Pinpoint the cell where the given text exists, returning its (X, Y) midpoint coordinate. 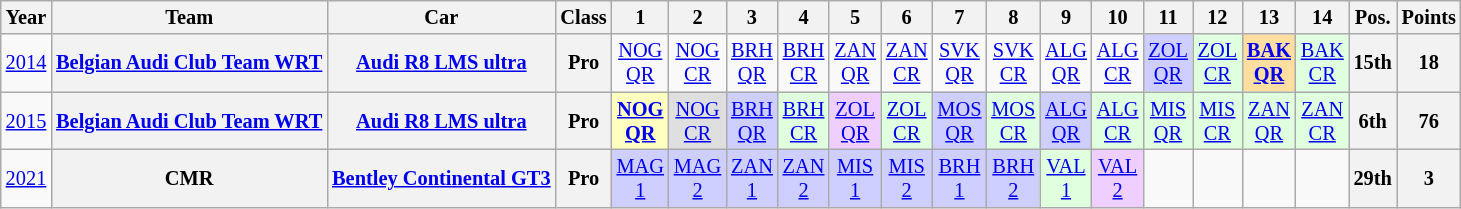
18 (1429, 63)
2015 (26, 121)
Year (26, 17)
Bentley Continental GT3 (441, 178)
5 (855, 17)
MAG2 (698, 178)
15th (1373, 63)
Points (1429, 17)
MIS2 (907, 178)
MOSQR (959, 121)
6th (1373, 121)
Team (189, 17)
76 (1429, 121)
SVKCR (1013, 63)
13 (1269, 17)
MISCR (1218, 121)
ZAN1 (752, 178)
Car (441, 17)
8 (1013, 17)
MAG1 (640, 178)
4 (804, 17)
29th (1373, 178)
BAKQR (1269, 63)
ZAN2 (804, 178)
10 (1118, 17)
MIS1 (855, 178)
7 (959, 17)
14 (1322, 17)
2 (698, 17)
BRH2 (1013, 178)
2021 (26, 178)
CMR (189, 178)
2014 (26, 63)
VAL1 (1066, 178)
MISQR (1168, 121)
BAKCR (1322, 63)
VAL2 (1118, 178)
6 (907, 17)
BRH1 (959, 178)
Class (583, 17)
Pos. (1373, 17)
MOSCR (1013, 121)
9 (1066, 17)
1 (640, 17)
SVKQR (959, 63)
12 (1218, 17)
11 (1168, 17)
